Scan for the cell matching the given text and deliver its (X, Y) coordinate at center. 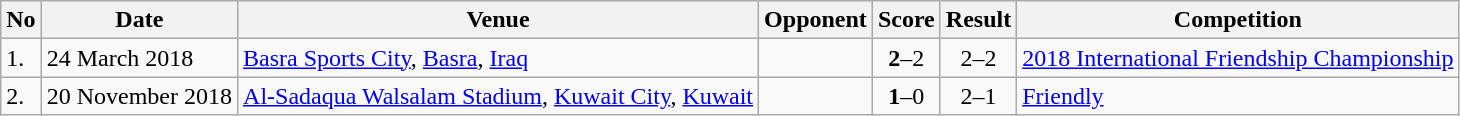
No (21, 20)
1–0 (906, 96)
2018 International Friendship Championship (1238, 58)
1. (21, 58)
Date (139, 20)
Result (978, 20)
Venue (498, 20)
Basra Sports City, Basra, Iraq (498, 58)
Score (906, 20)
24 March 2018 (139, 58)
2–1 (978, 96)
Competition (1238, 20)
Al-Sadaqua Walsalam Stadium, Kuwait City, Kuwait (498, 96)
Friendly (1238, 96)
20 November 2018 (139, 96)
Opponent (816, 20)
2. (21, 96)
